Return [x, y] of the center of cell containing provided text 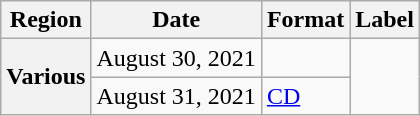
Date [176, 20]
CD [305, 96]
Various [46, 77]
Label [385, 20]
Format [305, 20]
August 30, 2021 [176, 58]
August 31, 2021 [176, 96]
Region [46, 20]
